Locate the cell with the specified text and output its (X, Y) center coordinate. 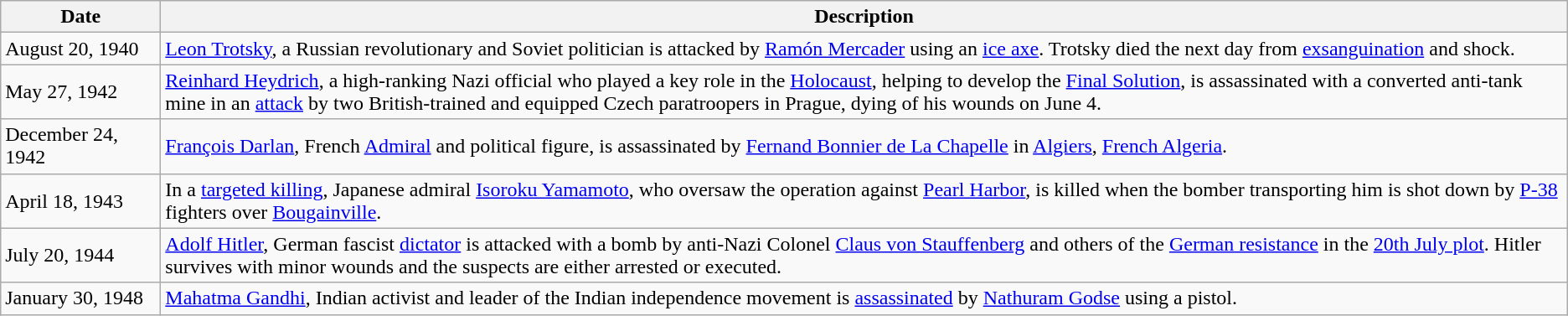
François Darlan, French Admiral and political figure, is assassinated by Fernand Bonnier de La Chapelle in Algiers, French Algeria. (864, 146)
December 24, 1942 (80, 146)
January 30, 1948 (80, 298)
August 20, 1940 (80, 49)
Description (864, 17)
April 18, 1943 (80, 201)
Date (80, 17)
July 20, 1944 (80, 255)
Mahatma Gandhi, Indian activist and leader of the Indian independence movement is assassinated by Nathuram Godse using a pistol. (864, 298)
May 27, 1942 (80, 92)
